Pinpoint the cell where the given text exists, returning its (x, y) midpoint coordinate. 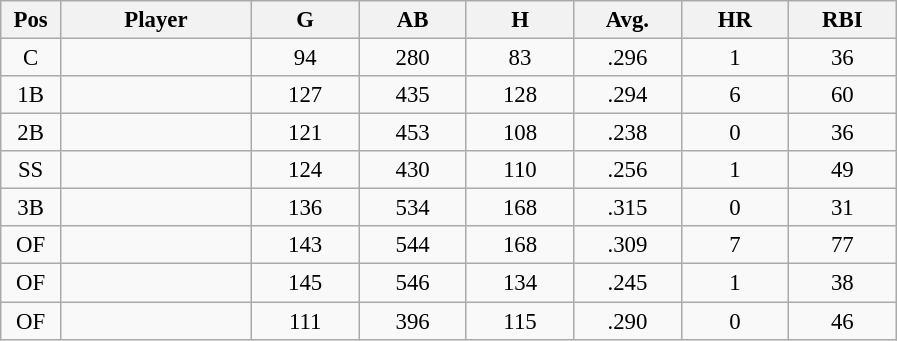
127 (304, 95)
46 (842, 321)
121 (304, 133)
110 (520, 170)
31 (842, 208)
94 (304, 58)
H (520, 20)
RBI (842, 20)
115 (520, 321)
.238 (628, 133)
430 (412, 170)
396 (412, 321)
.245 (628, 283)
.309 (628, 245)
Player (156, 20)
6 (734, 95)
.256 (628, 170)
G (304, 20)
2B (31, 133)
544 (412, 245)
546 (412, 283)
7 (734, 245)
145 (304, 283)
453 (412, 133)
.315 (628, 208)
1B (31, 95)
38 (842, 283)
136 (304, 208)
534 (412, 208)
C (31, 58)
.296 (628, 58)
60 (842, 95)
.290 (628, 321)
134 (520, 283)
SS (31, 170)
Pos (31, 20)
AB (412, 20)
143 (304, 245)
Avg. (628, 20)
435 (412, 95)
83 (520, 58)
49 (842, 170)
.294 (628, 95)
128 (520, 95)
111 (304, 321)
3B (31, 208)
HR (734, 20)
77 (842, 245)
108 (520, 133)
124 (304, 170)
280 (412, 58)
